Identify which cell holds the provided text, then report its (X, Y) central coordinate. 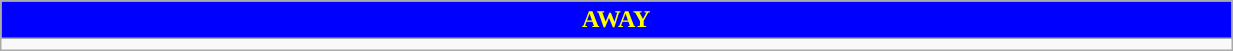
AWAY (616, 20)
